Output the (X, Y) coordinate of the center of the cell containing the given text.  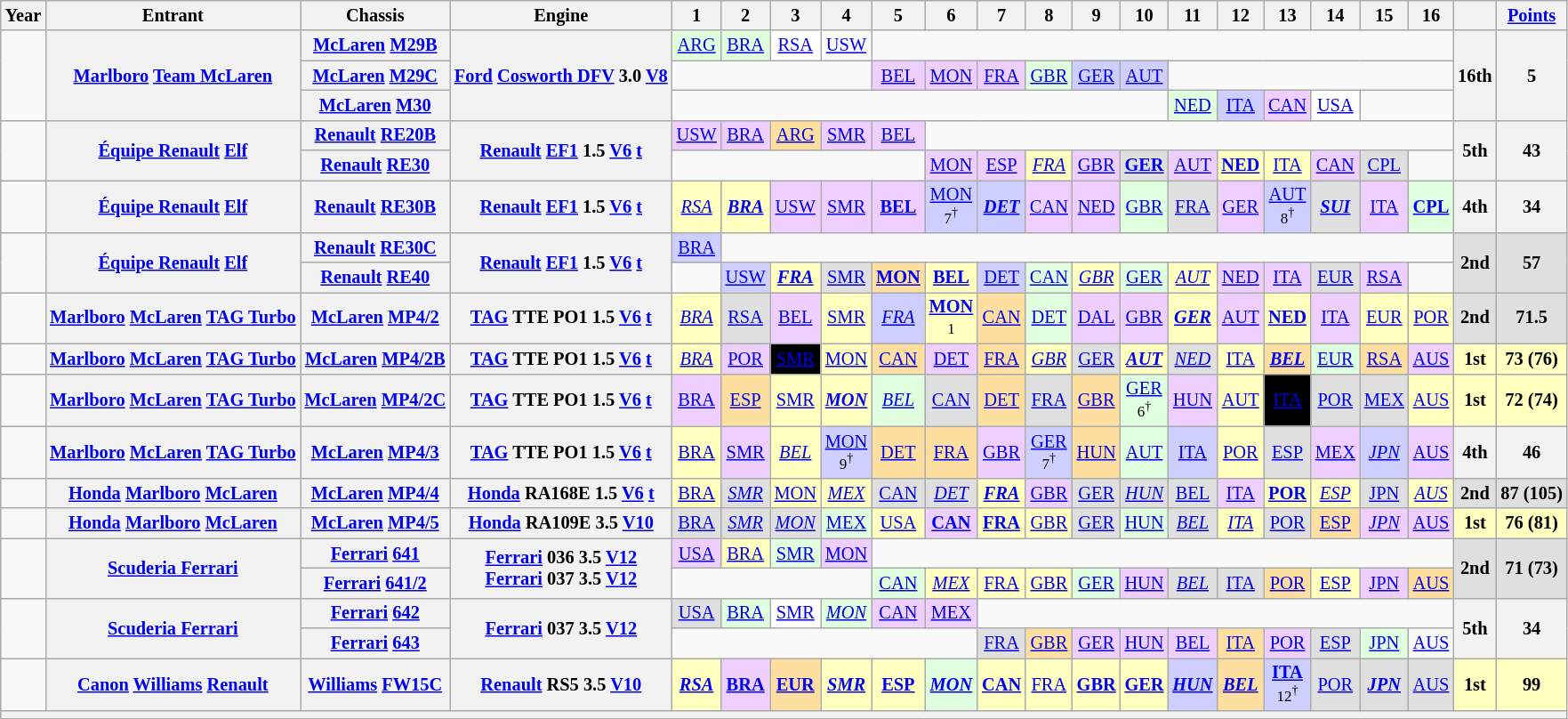
8 (1049, 15)
DAL (1097, 318)
43 (1532, 149)
71 (73) (1532, 568)
14 (1336, 15)
76 (81) (1532, 523)
Points (1532, 15)
Chassis (375, 15)
MON9† (847, 452)
Ferrari 641/2 (375, 583)
2 (745, 15)
Honda RA168E 1.5 V6 t (561, 493)
99 (1532, 683)
Engine (561, 15)
87 (105) (1532, 493)
Canon Williams Renault (173, 683)
73 (76) (1532, 359)
13 (1288, 15)
Renault RE20B (375, 135)
McLaren MP4/5 (375, 523)
11 (1192, 15)
9 (1097, 15)
Honda RA109E 3.5 V10 (561, 523)
16 (1431, 15)
16th (1475, 75)
6 (952, 15)
Ford Cosworth DFV 3.0 V8 (561, 75)
Ferrari 036 3.5 V12Ferrari 037 3.5 V12 (561, 568)
McLaren M29B (375, 45)
Marlboro Team McLaren (173, 75)
Ferrari 037 3.5 V12 (561, 628)
McLaren M30 (375, 105)
SUI (1336, 206)
AUT8† (1288, 206)
McLaren MP4/3 (375, 452)
46 (1532, 452)
McLaren MP4/2 (375, 318)
McLaren M29C (375, 76)
McLaren MP4/2B (375, 359)
MON7† (952, 206)
MON1 (952, 318)
Renault RE30B (375, 206)
Renault RE40 (375, 278)
Williams FW15C (375, 683)
Ferrari 641 (375, 553)
71.5 (1532, 318)
12 (1240, 15)
7 (1001, 15)
Renault RE30C (375, 247)
GER7† (1049, 452)
Ferrari 643 (375, 643)
10 (1145, 15)
ITA12† (1288, 683)
4 (847, 15)
3 (795, 15)
15 (1384, 15)
72 (74) (1532, 400)
1 (697, 15)
Entrant (173, 15)
McLaren MP4/4 (375, 493)
Year (23, 15)
McLaren MP4/2C (375, 400)
GER6† (1145, 400)
Ferrari 642 (375, 613)
57 (1532, 262)
Renault RE30 (375, 166)
Renault RS5 3.5 V10 (561, 683)
